Locate the cell with the specified text and output its [X, Y] center coordinate. 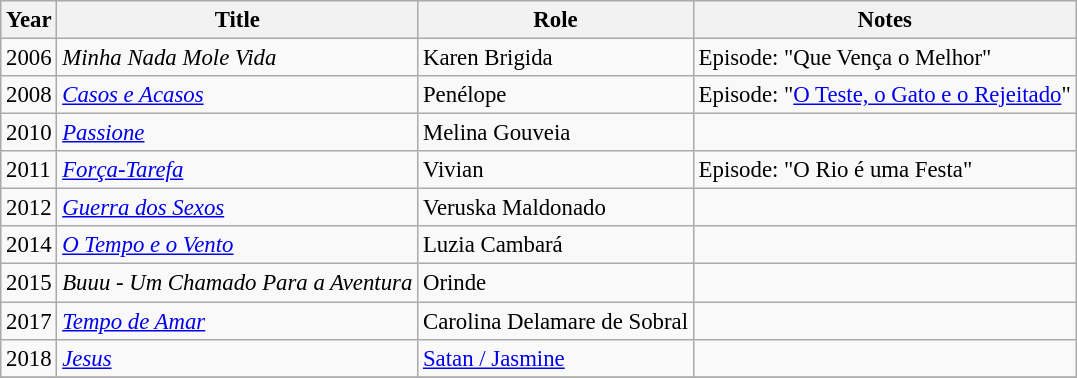
2017 [29, 321]
Guerra dos Sexos [238, 208]
Minha Nada Mole Vida [238, 58]
2014 [29, 245]
Notes [884, 20]
2011 [29, 170]
Episode: "O Rio é uma Festa" [884, 170]
2018 [29, 358]
2010 [29, 133]
Jesus [238, 358]
2006 [29, 58]
Força-Tarefa [238, 170]
Veruska Maldonado [556, 208]
Penélope [556, 95]
Title [238, 20]
Tempo de Amar [238, 321]
Vivian [556, 170]
2012 [29, 208]
Orinde [556, 283]
Episode: "Que Vença o Melhor" [884, 58]
Satan / Jasmine [556, 358]
Luzia Cambará [556, 245]
Carolina Delamare de Sobral [556, 321]
Episode: "O Teste, o Gato e o Rejeitado" [884, 95]
Buuu - Um Chamado Para a Aventura [238, 283]
Casos e Acasos [238, 95]
Melina Gouveia [556, 133]
Karen Brigida [556, 58]
O Tempo e o Vento [238, 245]
2008 [29, 95]
Role [556, 20]
2015 [29, 283]
Year [29, 20]
Passione [238, 133]
